Search for the cell housing the specified text and yield its [X, Y] center coordinate. 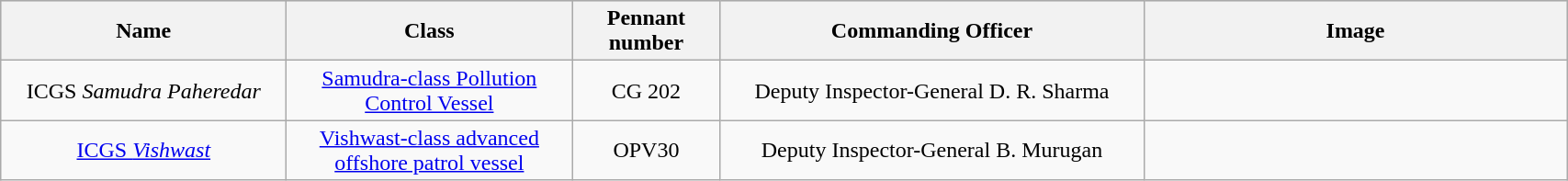
Class [430, 31]
Deputy Inspector-General B. Murugan [931, 151]
ICGS Vishwast [143, 151]
Deputy Inspector-General D. R. Sharma [931, 90]
Name [143, 31]
Vishwast-class advanced offshore patrol vessel [430, 151]
OPV30 [647, 151]
Pennant number [647, 31]
CG 202 [647, 90]
ICGS Samudra Paheredar [143, 90]
Samudra-class Pollution Control Vessel [430, 90]
Image [1356, 31]
Commanding Officer [931, 31]
